Capture the cell that displays the provided text and extract its [x, y] central coordinate. 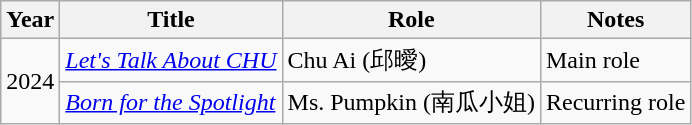
Born for the Spotlight [171, 102]
Recurring role [615, 102]
Chu Ai (邱曖) [411, 60]
Title [171, 20]
Year [30, 20]
2024 [30, 82]
Let's Talk About CHU [171, 60]
Notes [615, 20]
Role [411, 20]
Ms. Pumpkin (南瓜小姐) [411, 102]
Main role [615, 60]
